Return [x, y] of the center of cell containing provided text 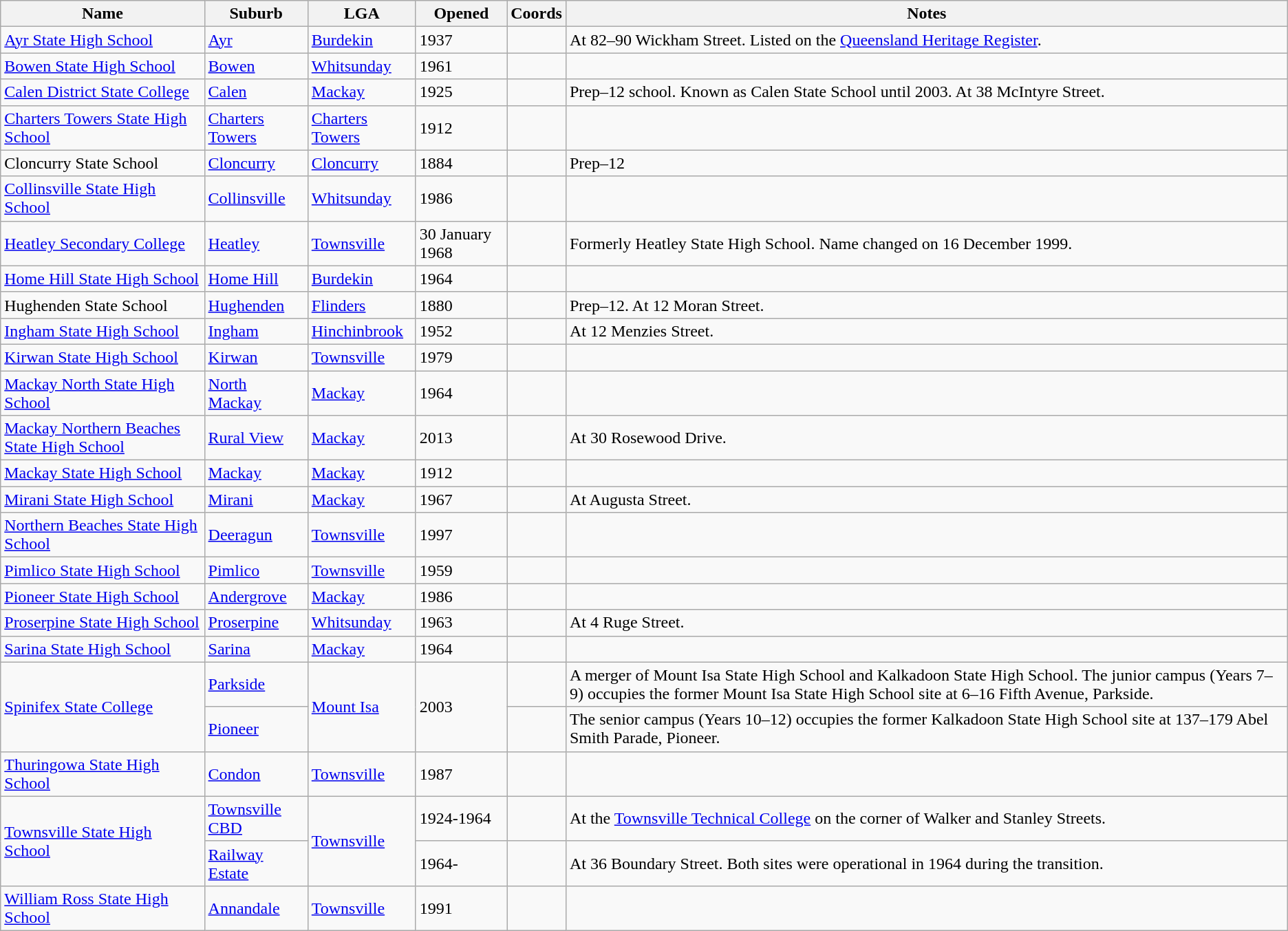
Sarina [256, 649]
Prep–12 [926, 163]
Home Hill [256, 279]
Flinders [362, 305]
Thuringowa State High School [103, 773]
2003 [461, 707]
2013 [461, 438]
Coords [537, 14]
Railway Estate [256, 863]
Ingham State High School [103, 331]
Andergrove [256, 597]
At 82–90 Wickham Street. Listed on the Queensland Heritage Register. [926, 40]
1952 [461, 331]
Ayr State High School [103, 40]
Pioneer State High School [103, 597]
Pimlico [256, 570]
Notes [926, 14]
Condon [256, 773]
At 12 Menzies Street. [926, 331]
30 January 1968 [461, 244]
Pimlico State High School [103, 570]
Mackay State High School [103, 473]
Prep–12. At 12 Moran Street. [926, 305]
Opened [461, 14]
1937 [461, 40]
Charters Towers State High School [103, 128]
Townsville CBD [256, 819]
At Augusta Street. [926, 500]
Kirwan State High School [103, 357]
At 36 Boundary Street. Both sites were operational in 1964 during the transition. [926, 863]
Calen [256, 92]
Deeragun [256, 535]
At the Townsville Technical College on the corner of Walker and Stanley Streets. [926, 819]
Name [103, 14]
1997 [461, 535]
Heatley Secondary College [103, 244]
Ingham [256, 331]
Annandale [256, 908]
1880 [461, 305]
Rural View [256, 438]
At 30 Rosewood Drive. [926, 438]
Proserpine [256, 623]
1964- [461, 863]
1979 [461, 357]
Pioneer [256, 729]
Mackay North State High School [103, 392]
Bowen State High School [103, 66]
Hughenden State School [103, 305]
Home Hill State High School [103, 279]
1959 [461, 570]
Mount Isa [362, 707]
Formerly Heatley State High School. Name changed on 16 December 1999. [926, 244]
Townsville State High School [103, 841]
The senior campus (Years 10–12) occupies the former Kalkadoon State High School site at 137–179 Abel Smith Parade, Pioneer. [926, 729]
1963 [461, 623]
Ayr [256, 40]
Mirani State High School [103, 500]
1991 [461, 908]
Calen District State College [103, 92]
Cloncurry State School [103, 163]
Spinifex State College [103, 707]
Sarina State High School [103, 649]
Mirani [256, 500]
North Mackay [256, 392]
1884 [461, 163]
1967 [461, 500]
Kirwan [256, 357]
Suburb [256, 14]
Heatley [256, 244]
Bowen [256, 66]
LGA [362, 14]
1924-1964 [461, 819]
William Ross State High School [103, 908]
1961 [461, 66]
Collinsville [256, 198]
Proserpine State High School [103, 623]
Collinsville State High School [103, 198]
Prep–12 school. Known as Calen State School until 2003. At 38 McIntyre Street. [926, 92]
Hughenden [256, 305]
Northern Beaches State High School [103, 535]
1925 [461, 92]
1987 [461, 773]
Mackay Northern Beaches State High School [103, 438]
At 4 Ruge Street. [926, 623]
Parkside [256, 684]
Hinchinbrook [362, 331]
